Detect which cell encompasses the target text, then output its [x, y] center coordinate. 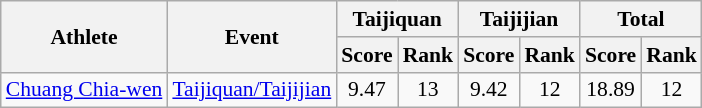
Total [641, 19]
Taijiquan [397, 19]
Taijiquan/Taijijian [252, 90]
Athlete [84, 36]
Chuang Chia-wen [84, 90]
18.89 [610, 90]
9.47 [366, 90]
Taijijian [519, 19]
Event [252, 36]
9.42 [488, 90]
13 [428, 90]
